Locate the cell with the specified text and output its [x, y] center coordinate. 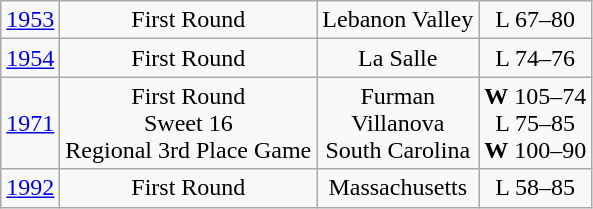
L 67–80 [536, 20]
1971 [30, 123]
La Salle [398, 58]
Lebanon Valley [398, 20]
1954 [30, 58]
FurmanVillanovaSouth Carolina [398, 123]
1992 [30, 188]
L 74–76 [536, 58]
First RoundSweet 16Regional 3rd Place Game [188, 123]
L 58–85 [536, 188]
Massachusetts [398, 188]
W 105–74L 75–85W 100–90 [536, 123]
1953 [30, 20]
